Identify which cell holds the provided text, then report its [x, y] central coordinate. 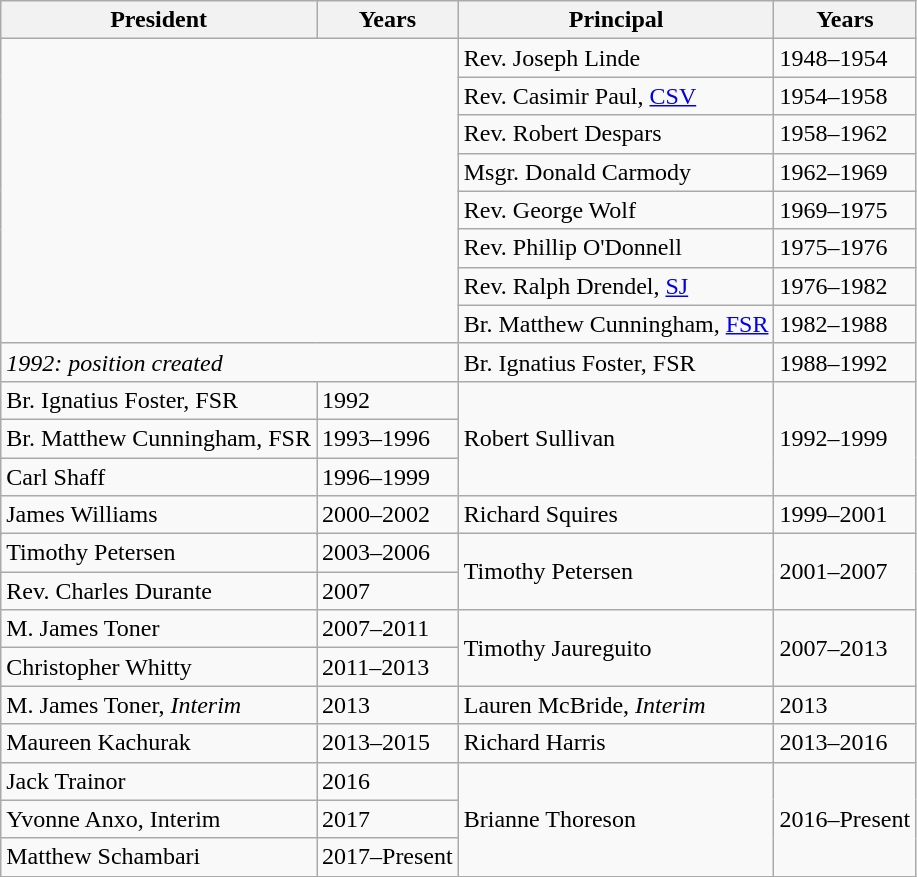
2003–2006 [387, 553]
Rev. Charles Durante [159, 591]
1988–1992 [845, 362]
Rev. Ralph Drendel, SJ [616, 286]
1969–1975 [845, 210]
2007–2011 [387, 629]
1948–1954 [845, 58]
Carl Shaff [159, 477]
Brianne Thoreson [616, 819]
2011–2013 [387, 667]
Matthew Schambari [159, 857]
Maureen Kachurak [159, 743]
1992–1999 [845, 438]
1958–1962 [845, 134]
2016–Present [845, 819]
1992: position created [230, 362]
1996–1999 [387, 477]
2001–2007 [845, 572]
Richard Harris [616, 743]
1975–1976 [845, 248]
Richard Squires [616, 515]
1954–1958 [845, 96]
1993–1996 [387, 438]
Jack Trainor [159, 781]
1999–2001 [845, 515]
2013–2016 [845, 743]
Rev. Phillip O'Donnell [616, 248]
2017 [387, 819]
2000–2002 [387, 515]
Rev. Joseph Linde [616, 58]
2007 [387, 591]
2016 [387, 781]
Timothy Jaureguito [616, 648]
Rev. George Wolf [616, 210]
James Williams [159, 515]
President [159, 20]
Msgr. Donald Carmody [616, 172]
Yvonne Anxo, Interim [159, 819]
M. James Toner [159, 629]
1962–1969 [845, 172]
Christopher Whitty [159, 667]
1982–1988 [845, 324]
M. James Toner, Interim [159, 705]
Principal [616, 20]
Robert Sullivan [616, 438]
1976–1982 [845, 286]
2017–Present [387, 857]
Lauren McBride, Interim [616, 705]
2013–2015 [387, 743]
1992 [387, 400]
Rev. Robert Despars [616, 134]
2007–2013 [845, 648]
Rev. Casimir Paul, CSV [616, 96]
